Output the (x, y) coordinate of the center of the cell containing the given text.  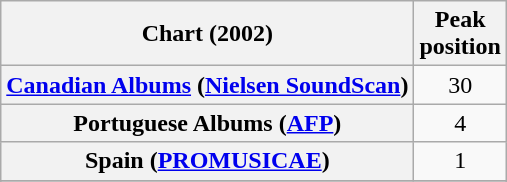
30 (460, 85)
1 (460, 161)
Peakposition (460, 34)
Canadian Albums (Nielsen SoundScan) (208, 85)
Chart (2002) (208, 34)
Portuguese Albums (AFP) (208, 123)
4 (460, 123)
Spain (PROMUSICAE) (208, 161)
